From the cell containing the given text, extract its center point as (x, y) coordinate. 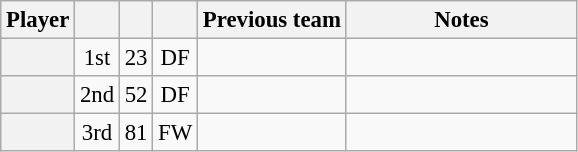
23 (136, 58)
81 (136, 133)
2nd (98, 95)
Notes (461, 20)
3rd (98, 133)
52 (136, 95)
Player (38, 20)
1st (98, 58)
Previous team (272, 20)
FW (176, 133)
